Return [x, y] of the center of cell containing provided text 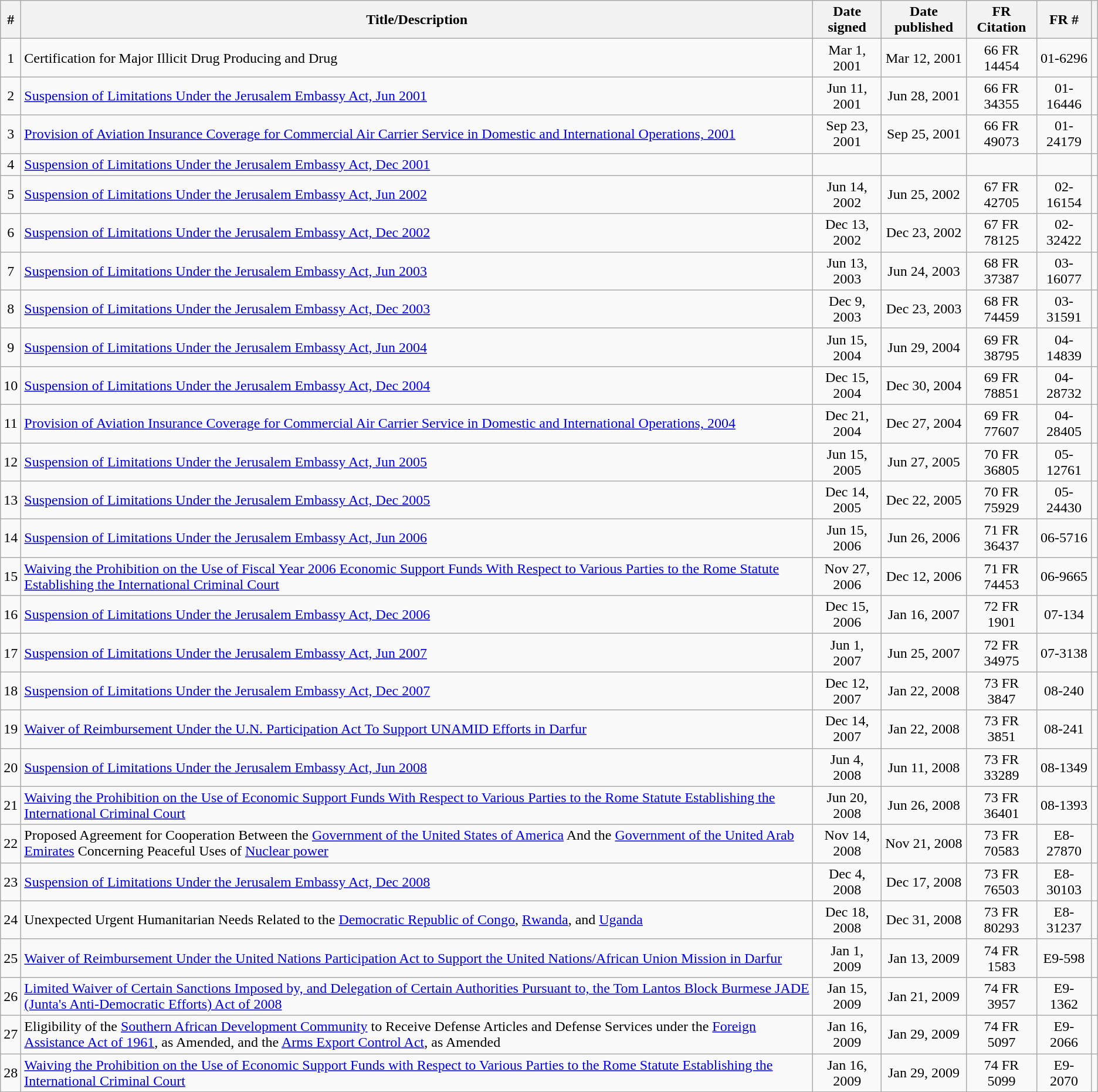
08-1393 [1064, 805]
15 [11, 576]
Dec 15, 2006 [847, 615]
73 FR 36401 [1002, 805]
08-240 [1064, 691]
Jun 20, 2008 [847, 805]
67 FR 78125 [1002, 232]
25 [11, 958]
Sep 25, 2001 [924, 134]
9 [11, 347]
73 FR 76503 [1002, 881]
E8-31237 [1064, 920]
Unexpected Urgent Humanitarian Needs Related to the Democratic Republic of Congo, Rwanda, and Uganda [417, 920]
66 FR 34355 [1002, 96]
74 FR 1583 [1002, 958]
74 FR 3957 [1002, 996]
Nov 14, 2008 [847, 844]
Nov 21, 2008 [924, 844]
20 [11, 768]
Suspension of Limitations Under the Jerusalem Embassy Act, Dec 2005 [417, 500]
72 FR 1901 [1002, 615]
69 FR 77607 [1002, 424]
73 FR 70583 [1002, 844]
Suspension of Limitations Under the Jerusalem Embassy Act, Dec 2007 [417, 691]
Suspension of Limitations Under the Jerusalem Embassy Act, Jun 2007 [417, 653]
Jun 13, 2003 [847, 271]
70 FR 36805 [1002, 461]
Jun 24, 2003 [924, 271]
73 FR 3851 [1002, 729]
11 [11, 424]
Provision of Aviation Insurance Coverage for Commercial Air Carrier Service in Domestic and International Operations, 2004 [417, 424]
07-3138 [1064, 653]
Title/Description [417, 20]
71 FR 74453 [1002, 576]
Mar 12, 2001 [924, 58]
Jan 16, 2007 [924, 615]
66 FR 14454 [1002, 58]
Jan 1, 2009 [847, 958]
Certification for Major Illicit Drug Producing and Drug [417, 58]
Suspension of Limitations Under the Jerusalem Embassy Act, Dec 2008 [417, 881]
66 FR 49073 [1002, 134]
Suspension of Limitations Under the Jerusalem Embassy Act, Dec 2002 [417, 232]
Suspension of Limitations Under the Jerusalem Embassy Act, Dec 2001 [417, 164]
17 [11, 653]
68 FR 74459 [1002, 309]
02-32422 [1064, 232]
28 [11, 1073]
Sep 23, 2001 [847, 134]
Suspension of Limitations Under the Jerusalem Embassy Act, Jun 2004 [417, 347]
04-28405 [1064, 424]
Jun 11, 2008 [924, 768]
27 [11, 1034]
E9-598 [1064, 958]
72 FR 34975 [1002, 653]
Suspension of Limitations Under the Jerusalem Embassy Act, Jun 2003 [417, 271]
6 [11, 232]
67 FR 42705 [1002, 195]
73 FR 80293 [1002, 920]
13 [11, 500]
08-241 [1064, 729]
Dec 13, 2002 [847, 232]
FR # [1064, 20]
Dec 12, 2006 [924, 576]
E9-2070 [1064, 1073]
68 FR 37387 [1002, 271]
01-16446 [1064, 96]
Jun 14, 2002 [847, 195]
Suspension of Limitations Under the Jerusalem Embassy Act, Jun 2001 [417, 96]
Jun 15, 2004 [847, 347]
Dec 21, 2004 [847, 424]
01-24179 [1064, 134]
Jun 26, 2006 [924, 539]
18 [11, 691]
1 [11, 58]
Dec 4, 2008 [847, 881]
Suspension of Limitations Under the Jerusalem Embassy Act, Jun 2008 [417, 768]
16 [11, 615]
69 FR 78851 [1002, 385]
Dec 27, 2004 [924, 424]
19 [11, 729]
Mar 1, 2001 [847, 58]
71 FR 36437 [1002, 539]
Jan 15, 2009 [847, 996]
Jun 26, 2008 [924, 805]
Suspension of Limitations Under the Jerusalem Embassy Act, Jun 2006 [417, 539]
Jan 21, 2009 [924, 996]
Jun 28, 2001 [924, 96]
Suspension of Limitations Under the Jerusalem Embassy Act, Dec 2004 [417, 385]
Waiver of Reimbursement Under the United Nations Participation Act to Support the United Nations/African Union Mission in Darfur [417, 958]
21 [11, 805]
05-12761 [1064, 461]
Jun 11, 2001 [847, 96]
05-24430 [1064, 500]
06-9665 [1064, 576]
E8-30103 [1064, 881]
03-16077 [1064, 271]
08-1349 [1064, 768]
E8-27870 [1064, 844]
Dec 18, 2008 [847, 920]
Dec 23, 2002 [924, 232]
Jun 27, 2005 [924, 461]
Date signed [847, 20]
22 [11, 844]
Nov 27, 2006 [847, 576]
74 FR 5099 [1002, 1073]
Provision of Aviation Insurance Coverage for Commercial Air Carrier Service in Domestic and International Operations, 2001 [417, 134]
26 [11, 996]
73 FR 3847 [1002, 691]
Jun 25, 2007 [924, 653]
# [11, 20]
Dec 15, 2004 [847, 385]
Dec 17, 2008 [924, 881]
Jun 29, 2004 [924, 347]
Jun 15, 2006 [847, 539]
Dec 30, 2004 [924, 385]
Dec 22, 2005 [924, 500]
69 FR 38795 [1002, 347]
Jun 25, 2002 [924, 195]
7 [11, 271]
01-6296 [1064, 58]
8 [11, 309]
10 [11, 385]
Dec 23, 2003 [924, 309]
02-16154 [1064, 195]
Suspension of Limitations Under the Jerusalem Embassy Act, Jun 2005 [417, 461]
FR Citation [1002, 20]
24 [11, 920]
Jun 1, 2007 [847, 653]
06-5716 [1064, 539]
Date published [924, 20]
Jan 13, 2009 [924, 958]
4 [11, 164]
Suspension of Limitations Under the Jerusalem Embassy Act, Jun 2002 [417, 195]
Dec 12, 2007 [847, 691]
Jun 15, 2005 [847, 461]
70 FR 75929 [1002, 500]
23 [11, 881]
04-14839 [1064, 347]
Dec 14, 2007 [847, 729]
3 [11, 134]
73 FR 33289 [1002, 768]
12 [11, 461]
Waiver of Reimbursement Under the U.N. Participation Act To Support UNAMID Efforts in Darfur [417, 729]
E9-2066 [1064, 1034]
Dec 14, 2005 [847, 500]
14 [11, 539]
2 [11, 96]
E9-1362 [1064, 996]
Suspension of Limitations Under the Jerusalem Embassy Act, Dec 2003 [417, 309]
07-134 [1064, 615]
5 [11, 195]
Dec 9, 2003 [847, 309]
Suspension of Limitations Under the Jerusalem Embassy Act, Dec 2006 [417, 615]
04-28732 [1064, 385]
Jun 4, 2008 [847, 768]
03-31591 [1064, 309]
74 FR 5097 [1002, 1034]
Dec 31, 2008 [924, 920]
